Return [X, Y] of the center of cell containing provided text 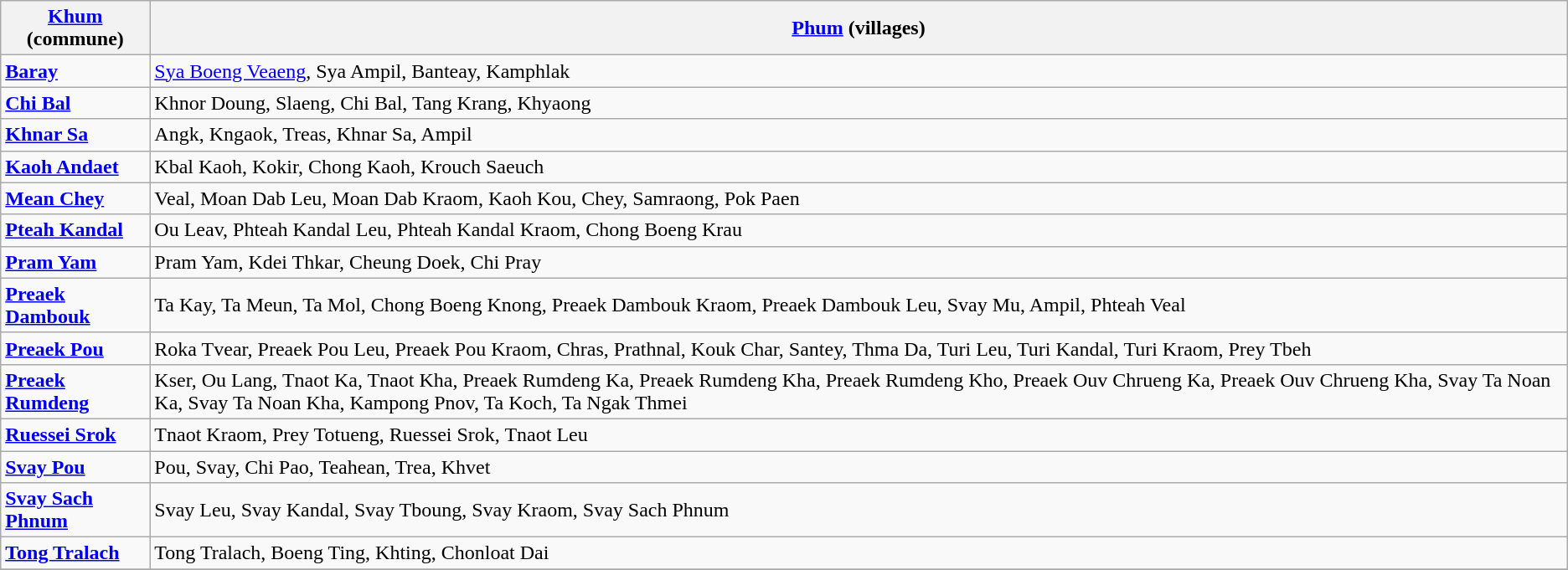
Pteah Kandal [75, 230]
Baray [75, 71]
Chi Bal [75, 103]
Mean Chey [75, 198]
Ou Leav, Phteah Kandal Leu, Phteah Kandal Kraom, Chong Boeng Krau [859, 230]
Sya Boeng Veaeng, Sya Ampil, Banteay, Kamphlak [859, 71]
Tong Tralach, Boeng Ting, Khting, Chonloat Dai [859, 553]
Preaek Rumdeng [75, 392]
Pram Yam, Kdei Thkar, Cheung Doek, Chi Pray [859, 262]
Tnaot Kraom, Prey Totueng, Ruessei Srok, Tnaot Leu [859, 434]
Ta Kay, Ta Meun, Ta Mol, Chong Boeng Knong, Preaek Dambouk Kraom, Preaek Dambouk Leu, Svay Mu, Ampil, Phteah Veal [859, 305]
Preaek Dambouk [75, 305]
Tong Tralach [75, 553]
Phum (villages) [859, 28]
Angk, Kngaok, Treas, Khnar Sa, Ampil [859, 135]
Khnar Sa [75, 135]
Svay Pou [75, 466]
Roka Tvear, Preaek Pou Leu, Preaek Pou Kraom, Chras, Prathnal, Kouk Char, Santey, Thma Da, Turi Leu, Turi Kandal, Turi Kraom, Prey Tbeh [859, 348]
Kaoh Andaet [75, 167]
Pou, Svay, Chi Pao, Teahean, Trea, Khvet [859, 466]
Preaek Pou [75, 348]
Pram Yam [75, 262]
Khnor Doung, Slaeng, Chi Bal, Tang Krang, Khyaong [859, 103]
Ruessei Srok [75, 434]
Kbal Kaoh, Kokir, Chong Kaoh, Krouch Saeuch [859, 167]
Khum (commune) [75, 28]
Svay Sach Phnum [75, 511]
Svay Leu, Svay Kandal, Svay Tboung, Svay Kraom, Svay Sach Phnum [859, 511]
Veal, Moan Dab Leu, Moan Dab Kraom, Kaoh Kou, Chey, Samraong, Pok Paen [859, 198]
